Identify which cell holds the provided text, then report its (x, y) central coordinate. 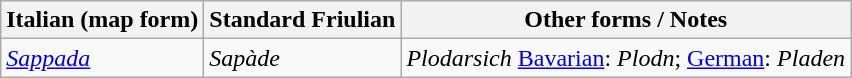
Sappada (102, 58)
Italian (map form) (102, 20)
Plodarsich Bavarian: Plodn; German: Pladen (626, 58)
Sapàde (302, 58)
Standard Friulian (302, 20)
Other forms / Notes (626, 20)
